Search for the cell housing the specified text and yield its (X, Y) center coordinate. 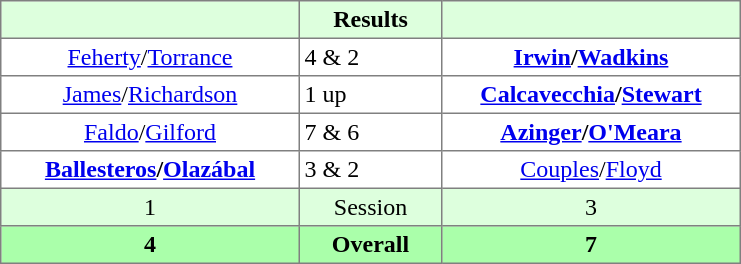
Feherty/Torrance (150, 57)
3 & 2 (370, 170)
Overall (370, 245)
Azinger/O'Meara (591, 132)
Faldo/Gilford (150, 132)
1 up (370, 95)
Couples/Floyd (591, 170)
7 (591, 245)
1 (150, 207)
Results (370, 20)
Calcavecchia/Stewart (591, 95)
Irwin/Wadkins (591, 57)
4 (150, 245)
Session (370, 207)
James/Richardson (150, 95)
Ballesteros/Olazábal (150, 170)
4 & 2 (370, 57)
7 & 6 (370, 132)
3 (591, 207)
